Return the (x, y) coordinate for the center point of the cell that contains the specified text.  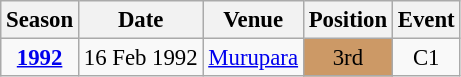
Date (140, 20)
Season (40, 20)
Venue (253, 20)
16 Feb 1992 (140, 58)
Event (426, 20)
C1 (426, 58)
Murupara (253, 58)
1992 (40, 58)
Position (348, 20)
3rd (348, 58)
